Output the (x, y) coordinate of the center of the cell containing the given text.  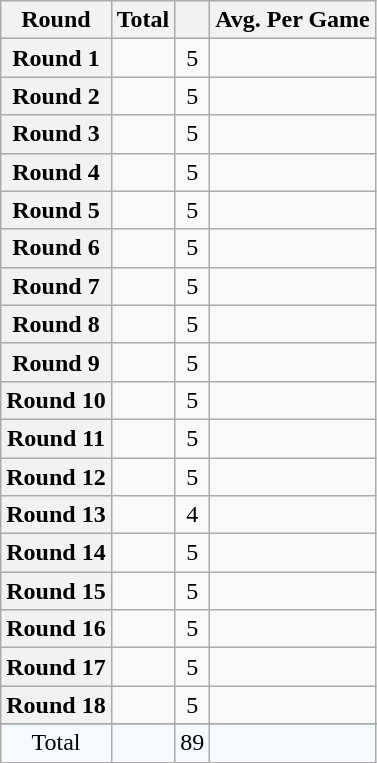
Round 10 (56, 400)
Round 3 (56, 134)
4 (192, 515)
Round 18 (56, 705)
Round 4 (56, 172)
Round (56, 20)
Round 12 (56, 477)
Round 15 (56, 591)
Round 13 (56, 515)
Round 9 (56, 362)
Round 14 (56, 553)
Round 11 (56, 438)
Round 6 (56, 248)
Round 5 (56, 210)
Avg. Per Game (292, 20)
Round 7 (56, 286)
Round 17 (56, 667)
Round 1 (56, 58)
Round 2 (56, 96)
Round 16 (56, 629)
Round 8 (56, 324)
89 (192, 743)
